Output the [x, y] coordinate of the center of the cell containing the given text.  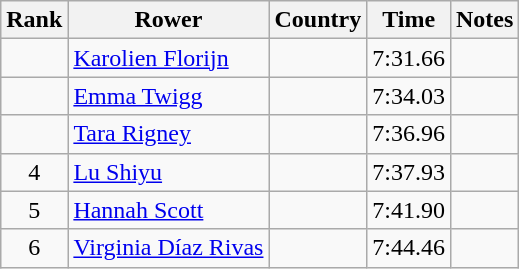
Country [318, 20]
Rank [34, 20]
6 [34, 248]
Lu Shiyu [168, 172]
Karolien Florijn [168, 58]
Rower [168, 20]
7:44.46 [409, 248]
7:31.66 [409, 58]
7:34.03 [409, 96]
Emma Twigg [168, 96]
4 [34, 172]
Virginia Díaz Rivas [168, 248]
7:41.90 [409, 210]
Tara Rigney [168, 134]
Hannah Scott [168, 210]
7:37.93 [409, 172]
7:36.96 [409, 134]
5 [34, 210]
Time [409, 20]
Notes [484, 20]
